From the cell containing the given text, extract its center point as (x, y) coordinate. 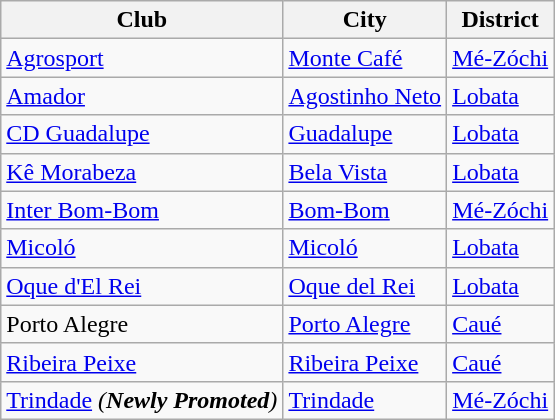
Kê Morabeza (142, 172)
City (365, 20)
Bela Vista (365, 172)
Amador (142, 96)
Club (142, 20)
Agostinho Neto (365, 96)
Oque d'El Rei (142, 286)
Monte Café (365, 58)
Agrosport (142, 58)
Inter Bom-Bom (142, 210)
Trindade (365, 400)
Guadalupe (365, 134)
CD Guadalupe (142, 134)
District (500, 20)
Trindade (Newly Promoted) (142, 400)
Oque del Rei (365, 286)
Bom-Bom (365, 210)
